For the text-containing cell, return its midpoint in (X, Y) coordinate format. 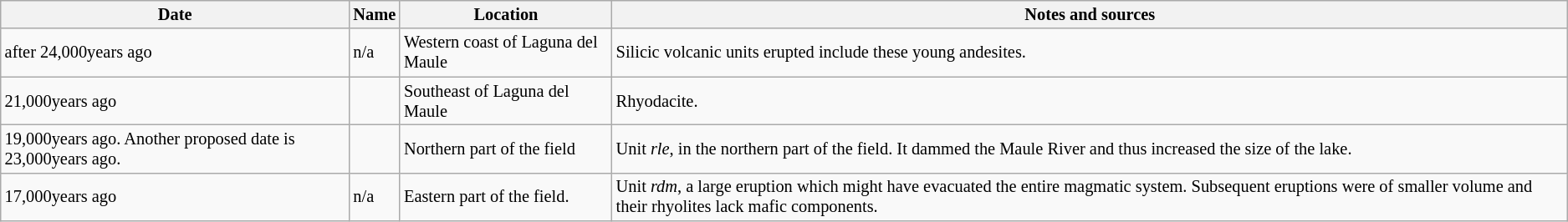
Northern part of the field (506, 149)
Southeast of Laguna del Maule (506, 101)
21,000years ago (176, 101)
Location (506, 14)
17,000years ago (176, 197)
Unit rle, in the northern part of the field. It dammed the Maule River and thus increased the size of the lake. (1090, 149)
Notes and sources (1090, 14)
Name (375, 14)
Silicic volcanic units erupted include these young andesites. (1090, 53)
Eastern part of the field. (506, 197)
Date (176, 14)
Rhyodacite. (1090, 101)
19,000years ago. Another proposed date is 23,000years ago. (176, 149)
Western coast of Laguna del Maule (506, 53)
after 24,000years ago (176, 53)
